Provide the (X, Y) coordinate of the cell's center where the given text is located.  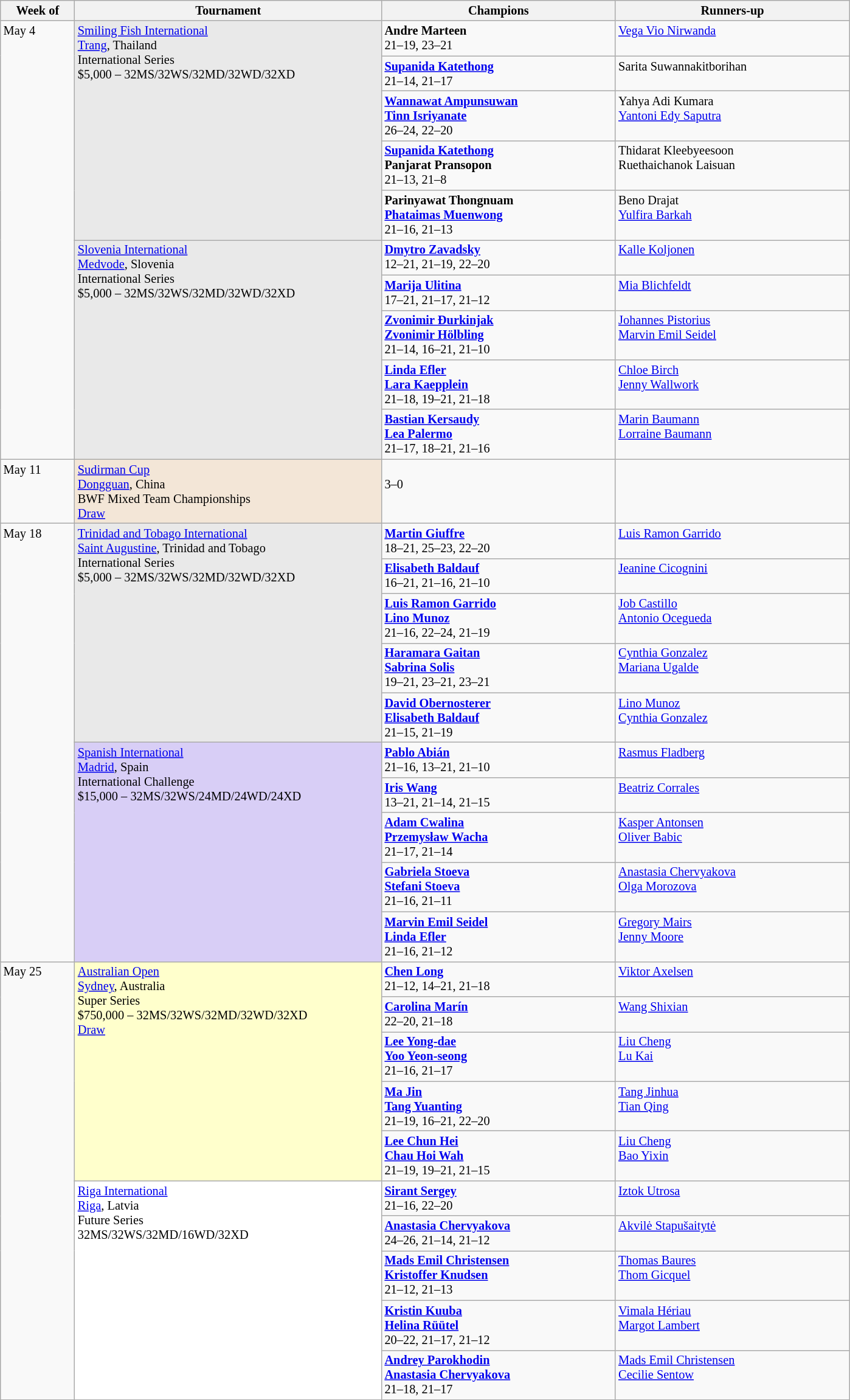
Supanida Katethong21–14, 21–17 (499, 74)
Linda Efler Lara Kaepplein21–18, 19–21, 21–18 (499, 384)
Australian OpenSydney, AustraliaSuper Series$750,000 – 32MS/32WS/32MD/32WD/32XDDraw (229, 1071)
Marvin Emil Seidel Linda Efler21–16, 21–12 (499, 937)
Jeanine Cicognini (732, 576)
May 18 (38, 742)
Champions (499, 10)
Sudirman CupDongguan, ChinaBWF Mixed Team ChampionshipsDraw (229, 491)
Marija Ulitina17–21, 21–17, 21–12 (499, 293)
Sarita Suwannakitborihan (732, 74)
Liu Cheng Bao Yixin (732, 1156)
Mads Emil Christensen Kristoffer Knudsen21–12, 21–13 (499, 1275)
3–0 (499, 491)
Slovenia InternationalMedvode, SloveniaInternational Series$5,000 – 32MS/32WS/32MD/32WD/32XD (229, 349)
Spanish InternationalMadrid, SpainInternational Challenge$15,000 – 32MS/32WS/24MD/24WD/24XD (229, 851)
Kalle Koljonen (732, 257)
Marin Baumann Lorraine Baumann (732, 434)
Beatriz Corrales (732, 795)
Tournament (229, 10)
Luis Ramon Garrido (732, 541)
Luis Ramon Garrido Lino Munoz21–16, 22–24, 21–19 (499, 619)
Vimala Hériau Margot Lambert (732, 1325)
Anastasia Chervyakova Olga Morozova (732, 887)
Trinidad and Tobago InternationalSaint Augustine, Trinidad and TobagoInternational Series$5,000 – 32MS/32WS/32MD/32WD/32XD (229, 632)
May 11 (38, 491)
May 4 (38, 240)
Akvilė Stapušaitytė (732, 1233)
Yahya Adi Kumara Yantoni Edy Saputra (732, 116)
Vega Vio Nirwanda (732, 38)
Lino Munoz Cynthia Gonzalez (732, 718)
Thidarat Kleebyeesoon Ruethaichanok Laisuan (732, 165)
Chloe Birch Jenny Wallwork (732, 384)
David Obernosterer Elisabeth Baldauf21–15, 21–19 (499, 718)
Andre Marteen21–19, 23–21 (499, 38)
Week of (38, 10)
Runners-up (732, 10)
Mia Blichfeldt (732, 293)
Dmytro Zavadsky12–21, 21–19, 22–20 (499, 257)
Tang Jinhua Tian Qing (732, 1106)
Sirant Sergey21–16, 22–20 (499, 1198)
Mads Emil Christensen Cecilie Sentow (732, 1375)
Bastian Kersaudy Lea Palermo21–17, 18–21, 21–16 (499, 434)
Adam Cwalina Przemysław Wacha21–17, 21–14 (499, 837)
Riga InternationalRiga, LatviaFuture Series32MS/32WS/32MD/16WD/32XD (229, 1290)
Viktor Axelsen (732, 979)
Lee Chun Hei Chau Hoi Wah21–19, 19–21, 21–15 (499, 1156)
Ma Jin Tang Yuanting21–19, 16–21, 22–20 (499, 1106)
Liu Cheng Lu Kai (732, 1056)
May 25 (38, 1181)
Iris Wang13–21, 21–14, 21–15 (499, 795)
Beno Drajat Yulfira Barkah (732, 215)
Johannes Pistorius Marvin Emil Seidel (732, 335)
Gabriela Stoeva Stefani Stoeva21–16, 21–11 (499, 887)
Job Castillo Antonio Ocegueda (732, 619)
Iztok Utrosa (732, 1198)
Gregory Mairs Jenny Moore (732, 937)
Kristin Kuuba Helina Rüütel20–22, 21–17, 21–12 (499, 1325)
Wang Shixian (732, 1014)
Thomas Baures Thom Gicquel (732, 1275)
Anastasia Chervyakova24–26, 21–14, 21–12 (499, 1233)
Cynthia Gonzalez Mariana Ugalde (732, 668)
Zvonimir Đurkinjak Zvonimir Hölbling21–14, 16–21, 21–10 (499, 335)
Parinyawat Thongnuam Phataimas Muenwong21–16, 21–13 (499, 215)
Lee Yong-dae Yoo Yeon-seong21–16, 21–17 (499, 1056)
Rasmus Fladberg (732, 760)
Carolina Marín22–20, 21–18 (499, 1014)
Wannawat Ampunsuwan Tinn Isriyanate26–24, 22–20 (499, 116)
Elisabeth Baldauf16–21, 21–16, 21–10 (499, 576)
Chen Long21–12, 14–21, 21–18 (499, 979)
Kasper Antonsen Oliver Babic (732, 837)
Supanida Katethong Panjarat Pransopon21–13, 21–8 (499, 165)
Andrey Parokhodin Anastasia Chervyakova21–18, 21–17 (499, 1375)
Martin Giuffre18–21, 25–23, 22–20 (499, 541)
Haramara Gaitan Sabrina Solis19–21, 23–21, 23–21 (499, 668)
Pablo Abián21–16, 13–21, 21–10 (499, 760)
Smiling Fish InternationalTrang, ThailandInternational Series$5,000 – 32MS/32WS/32MD/32WD/32XD (229, 130)
